Identify which cell holds the provided text, then report its [X, Y] central coordinate. 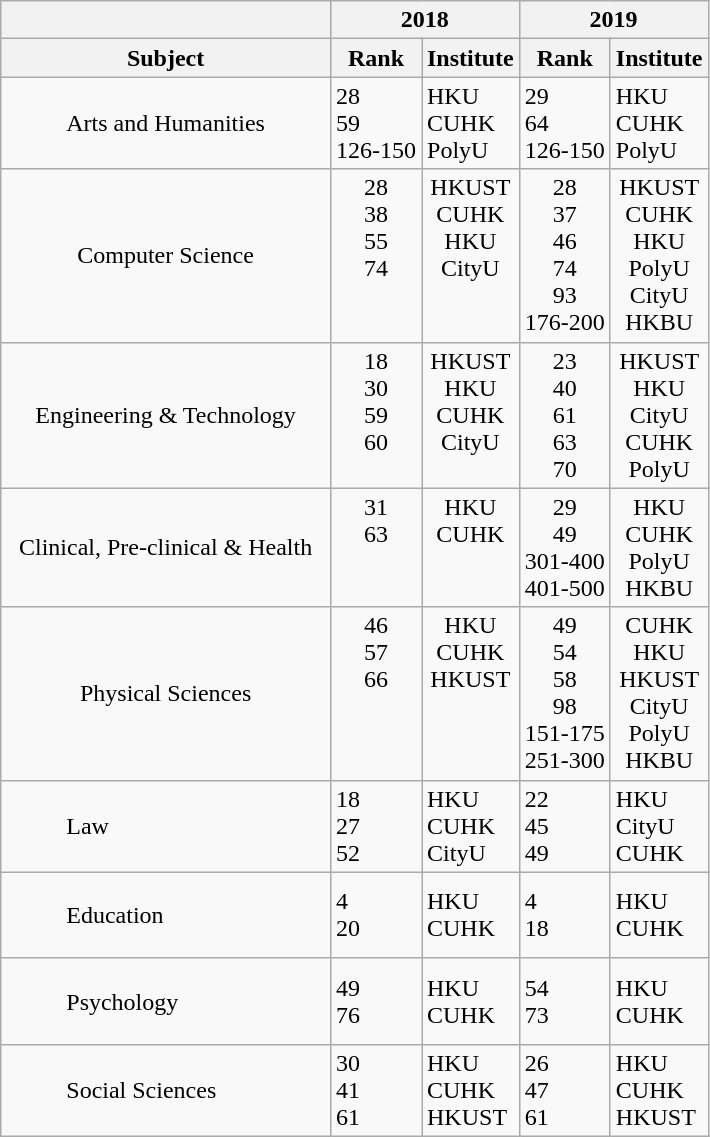
418 [564, 915]
264761 [564, 1090]
3163 [376, 548]
HKUSTCUHKHKUCityU [471, 256]
Social Sciences [166, 1090]
2859126-150 [376, 123]
420 [376, 915]
Law [166, 826]
2018 [424, 20]
Psychology [166, 1001]
Computer Science [166, 256]
49 54 58 98 151-175 251-300 [564, 694]
182752 [376, 826]
CUHK HKU HKUST CityU PolyU HKBU [659, 694]
304161 [376, 1090]
HKUSTHKUCityUCUHKPolyU [659, 415]
Engineering & Technology [166, 415]
465766 [376, 694]
29 49 301-400 401-500 [564, 548]
HKUSTCUHKHKUPolyUCityUHKBU [659, 256]
HKU CUHK PolyU HKBU [659, 548]
Arts and Humanities [166, 123]
2837467493176-200 [564, 256]
Education [166, 915]
2019 [614, 20]
HKUCUHKCityU [471, 826]
2340616370 [564, 415]
28385574 [376, 256]
224549 [564, 826]
5473 [564, 1001]
18305960 [376, 415]
HKUSTHKUCUHKCityU [471, 415]
4976 [376, 1001]
Physical Sciences [166, 694]
Subject [166, 58]
HKUCityUCUHK [659, 826]
2964126-150 [564, 123]
Clinical, Pre-clinical & Health [166, 548]
